Search for the cell housing the specified text and yield its (x, y) center coordinate. 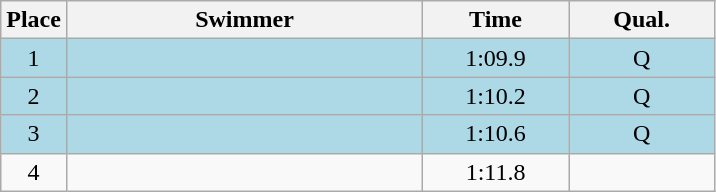
3 (34, 134)
Time (496, 20)
4 (34, 172)
Qual. (642, 20)
Swimmer (244, 20)
Place (34, 20)
2 (34, 96)
1:11.8 (496, 172)
1:10.2 (496, 96)
1:09.9 (496, 58)
1 (34, 58)
1:10.6 (496, 134)
